From the cell containing the given text, extract its center point as [X, Y] coordinate. 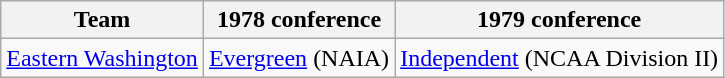
Eastern Washington [102, 58]
1979 conference [560, 20]
Independent (NCAA Division II) [560, 58]
Team [102, 20]
Evergreen (NAIA) [298, 58]
1978 conference [298, 20]
